Capture the cell that displays the provided text and extract its [X, Y] central coordinate. 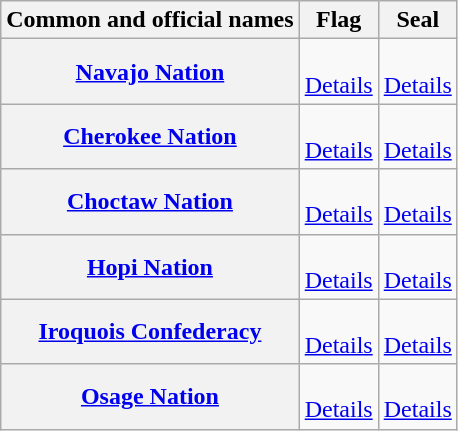
Navajo Nation [150, 72]
Hopi Nation [150, 266]
Seal [418, 20]
Flag [338, 20]
Common and official names [150, 20]
Osage Nation [150, 396]
Choctaw Nation [150, 202]
Cherokee Nation [150, 136]
Iroquois Confederacy [150, 332]
